Identify which cell holds the provided text, then report its (X, Y) central coordinate. 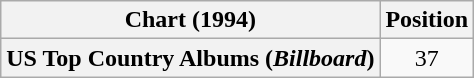
US Top Country Albums (Billboard) (190, 58)
37 (427, 58)
Chart (1994) (190, 20)
Position (427, 20)
